Identify which cell holds the provided text, then report its (X, Y) central coordinate. 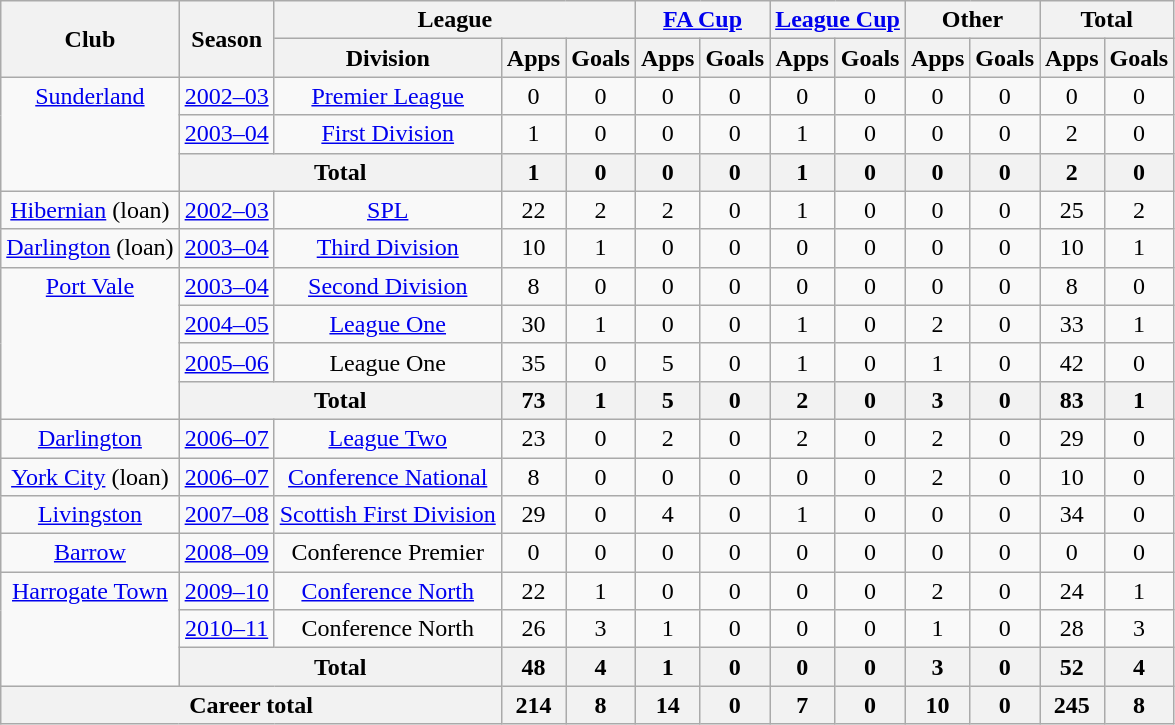
2008–09 (226, 553)
Darlington (90, 438)
2010–11 (226, 629)
14 (667, 705)
League Cup (838, 20)
24 (1072, 591)
2005–06 (226, 362)
Hibernian (loan) (90, 210)
Scottish First Division (388, 515)
26 (533, 629)
48 (533, 667)
League (454, 20)
Port Vale (90, 343)
33 (1072, 324)
FA Cup (702, 20)
Harrogate Town (90, 629)
SPL (388, 210)
League Two (388, 438)
Darlington (loan) (90, 248)
Barrow (90, 553)
2004–05 (226, 324)
28 (1072, 629)
Premier League (388, 96)
52 (1072, 667)
34 (1072, 515)
35 (533, 362)
2007–08 (226, 515)
83 (1072, 400)
Sunderland (90, 134)
Club (90, 39)
23 (533, 438)
York City (loan) (90, 477)
214 (533, 705)
First Division (388, 134)
Other (972, 20)
245 (1072, 705)
Division (388, 58)
Conference Premier (388, 553)
Livingston (90, 515)
30 (533, 324)
Second Division (388, 286)
2009–10 (226, 591)
42 (1072, 362)
25 (1072, 210)
Third Division (388, 248)
Career total (252, 705)
Conference National (388, 477)
Season (226, 39)
73 (533, 400)
7 (802, 705)
